Return the [x, y] coordinate for the center point of the cell that contains the specified text.  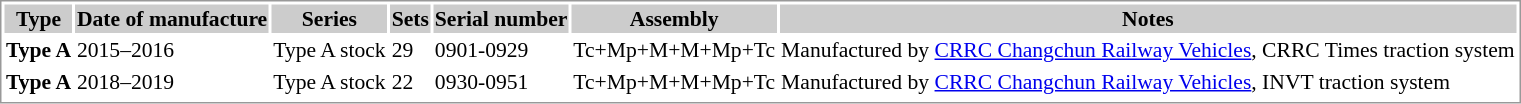
Series [330, 18]
0901-0929 [501, 50]
Date of manufacture [172, 18]
Manufactured by CRRC Changchun Railway Vehicles, CRRC Times traction system [1148, 50]
Serial number [501, 18]
22 [410, 82]
29 [410, 50]
0930-0951 [501, 82]
Sets [410, 18]
Assembly [674, 18]
2015–2016 [172, 50]
Type [38, 18]
2018–2019 [172, 82]
Manufactured by CRRC Changchun Railway Vehicles, INVT traction system [1148, 82]
Notes [1148, 18]
